Pinpoint the cell where the given text exists, returning its [X, Y] midpoint coordinate. 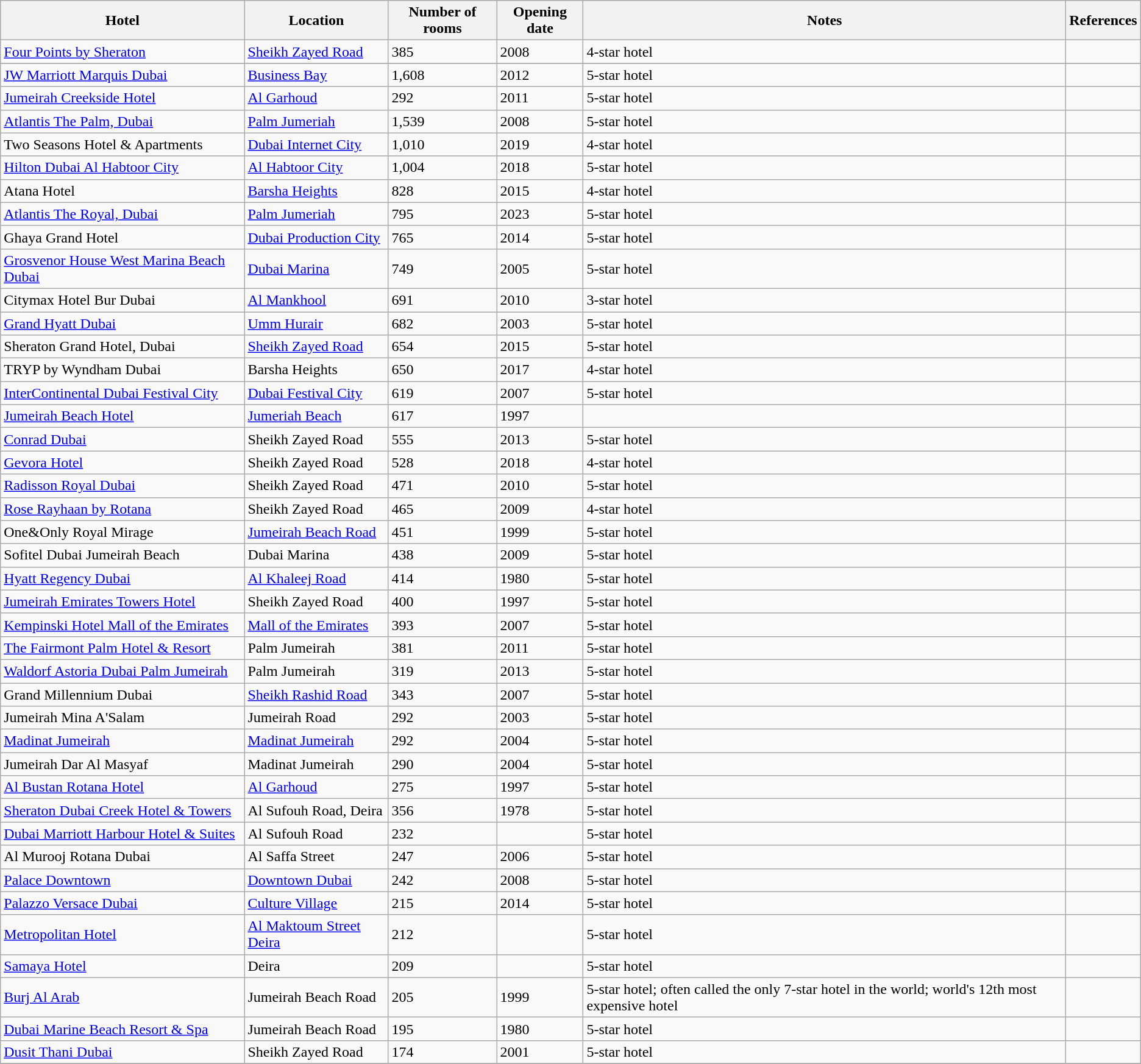
Al Murooj Rotana Dubai [123, 857]
Radisson Royal Dubai [123, 486]
174 [443, 1052]
619 [443, 393]
Jumeriah Beach [316, 416]
381 [443, 648]
Business Bay [316, 75]
528 [443, 463]
Location [316, 21]
3-star hotel [825, 300]
650 [443, 370]
Umm Hurair [316, 324]
343 [443, 694]
Samaya Hotel [123, 966]
Sheraton Grand Hotel, Dubai [123, 347]
JW Marriott Marquis Dubai [123, 75]
Downtown Dubai [316, 880]
One&Only Royal Mirage [123, 532]
Deira [316, 966]
Citymax Hotel Bur Dubai [123, 300]
2012 [540, 75]
Gevora Hotel [123, 463]
290 [443, 764]
Dubai Marine Beach Resort & Spa [123, 1029]
Sofitel Dubai Jumeirah Beach [123, 555]
2005 [540, 268]
Palazzo Versace Dubai [123, 903]
682 [443, 324]
Dubai Marriott Harbour Hotel & Suites [123, 834]
Al Sufouh Road, Deira [316, 810]
1,004 [443, 168]
Al Saffa Street [316, 857]
Palace Downtown [123, 880]
Atana Hotel [123, 191]
TRYP by Wyndham Dubai [123, 370]
InterContinental Dubai Festival City [123, 393]
1,608 [443, 75]
247 [443, 857]
Metropolitan Hotel [123, 935]
Grosvenor House West Marina Beach Dubai [123, 268]
205 [443, 997]
465 [443, 509]
275 [443, 787]
Atlantis The Royal, Dubai [123, 214]
Rose Rayhaan by Rotana [123, 509]
Dusit Thani Dubai [123, 1052]
414 [443, 578]
765 [443, 237]
Jumeirah Mina A'Salam [123, 718]
Conrad Dubai [123, 439]
Hotel [123, 21]
438 [443, 555]
319 [443, 671]
Grand Hyatt Dubai [123, 324]
2006 [540, 857]
2001 [540, 1052]
212 [443, 935]
471 [443, 486]
654 [443, 347]
232 [443, 834]
Dubai Production City [316, 237]
Al Habtoor City [316, 168]
691 [443, 300]
Al Bustan Rotana Hotel [123, 787]
Hilton Dubai Al Habtoor City [123, 168]
Jumeirah Creekside Hotel [123, 98]
215 [443, 903]
5-star hotel; often called the only 7-star hotel in the world; world's 12th most expensive hotel [825, 997]
Dubai Festival City [316, 393]
2017 [540, 370]
Jumeirah Emirates Towers Hotel [123, 601]
242 [443, 880]
References [1103, 21]
Dubai Internet City [316, 144]
Culture Village [316, 903]
Jumeirah Dar Al Masyaf [123, 764]
Mall of the Emirates [316, 625]
Notes [825, 21]
555 [443, 439]
1,539 [443, 121]
Kempinski Hotel Mall of the Emirates [123, 625]
451 [443, 532]
Ghaya Grand Hotel [123, 237]
Number of rooms [443, 21]
The Fairmont Palm Hotel & Resort [123, 648]
2019 [540, 144]
Waldorf Astoria Dubai Palm Jumeirah [123, 671]
Grand Millennium Dubai [123, 694]
795 [443, 214]
Four Points by Sheraton [123, 52]
Opening date [540, 21]
Jumeirah Beach Hotel [123, 416]
Al Maktoum Street Deira [316, 935]
Two Seasons Hotel & Apartments [123, 144]
195 [443, 1029]
1978 [540, 810]
393 [443, 625]
Al Sufouh Road [316, 834]
209 [443, 966]
Al Mankhool [316, 300]
400 [443, 601]
385 [443, 52]
749 [443, 268]
Hyatt Regency Dubai [123, 578]
2023 [540, 214]
356 [443, 810]
1,010 [443, 144]
Al Khaleej Road [316, 578]
Atlantis The Palm, Dubai [123, 121]
828 [443, 191]
Jumeirah Road [316, 718]
617 [443, 416]
Sheikh Rashid Road [316, 694]
Burj Al Arab [123, 997]
Sheraton Dubai Creek Hotel & Towers [123, 810]
